Return (X, Y) of the center of cell containing provided text 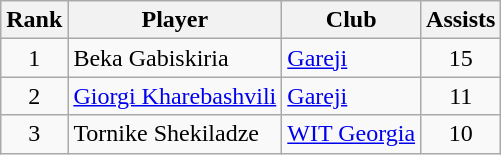
2 (34, 96)
11 (461, 96)
1 (34, 58)
Assists (461, 20)
15 (461, 58)
WIT Georgia (352, 134)
Beka Gabiskiria (175, 58)
Giorgi Kharebashvili (175, 96)
Rank (34, 20)
3 (34, 134)
10 (461, 134)
Club (352, 20)
Tornike Shekiladze (175, 134)
Player (175, 20)
